Provide the [X, Y] coordinate of the cell's center where the given text is located.  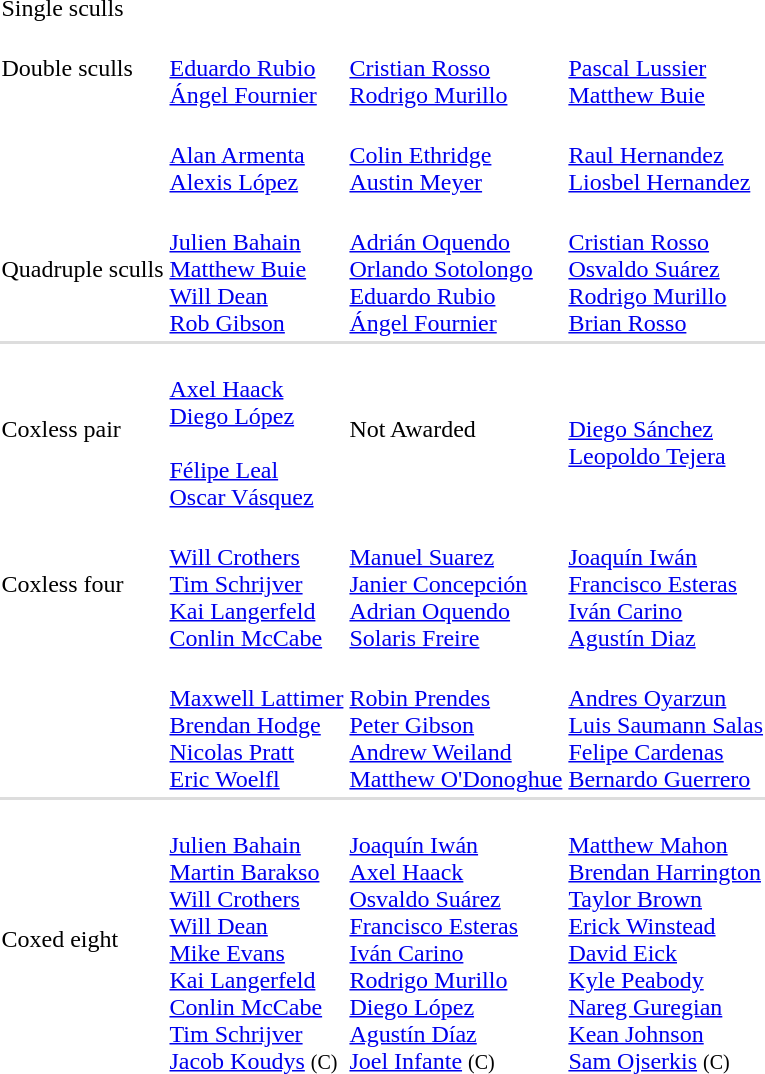
Cristian RossoRodrigo Murillo [456, 68]
Axel HaackDiego LópezFélipe LealOscar Vásquez [256, 430]
Diego SánchezLeopoldo Tejera [666, 430]
Coxless pair [82, 430]
Will CrothersTim SchrijverKai LangerfeldConlin McCabe [256, 584]
Double sculls [82, 68]
Coxless four [82, 584]
Cristian RossoOsvaldo SuárezRodrigo MurilloBrian Rosso [666, 269]
Eduardo RubioÁngel Fournier [256, 68]
Joaquín IwánFrancisco EsterasIván CarinoAgustín Diaz [666, 584]
Robin PrendesPeter GibsonAndrew WeilandMatthew O'Donoghue [456, 725]
Colin EthridgeAustin Meyer [456, 155]
Andres OyarzunLuis Saumann SalasFelipe CardenasBernardo Guerrero [666, 725]
Quadruple sculls [82, 269]
Raul HernandezLiosbel Hernandez [666, 155]
Adrián OquendoOrlando SotolongoEduardo RubioÁngel Fournier [456, 269]
Manuel SuarezJanier ConcepciónAdrian OquendoSolaris Freire [456, 584]
Alan ArmentaAlexis López [256, 155]
Pascal LussierMatthew Buie [666, 68]
Maxwell LattimerBrendan HodgeNicolas PrattEric Woelfl [256, 725]
Julien BahainMatthew BuieWill DeanRob Gibson [256, 269]
Not Awarded [456, 430]
